From the cell containing the given text, extract its center point as [X, Y] coordinate. 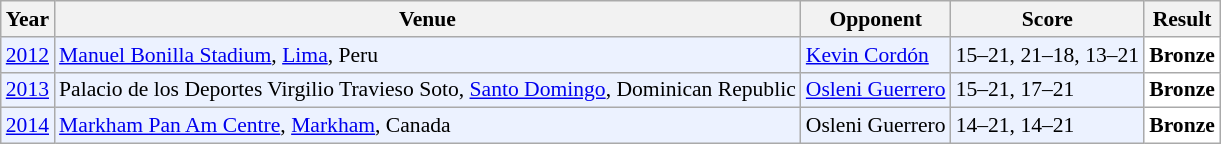
Venue [428, 19]
Markham Pan Am Centre, Markham, Canada [428, 126]
Result [1182, 19]
2013 [28, 90]
15–21, 17–21 [1048, 90]
Opponent [876, 19]
Kevin Cordón [876, 55]
14–21, 14–21 [1048, 126]
15–21, 21–18, 13–21 [1048, 55]
Year [28, 19]
2014 [28, 126]
2012 [28, 55]
Manuel Bonilla Stadium, Lima, Peru [428, 55]
Palacio de los Deportes Virgilio Travieso Soto, Santo Domingo, Dominican Republic [428, 90]
Score [1048, 19]
